Return (x, y) of the center of cell containing provided text 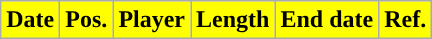
Pos. (86, 20)
Length (233, 20)
Date (30, 20)
Player (152, 20)
Ref. (406, 20)
End date (327, 20)
